Find where the given text appears and provide that cell's center as [X, Y] coordinate. 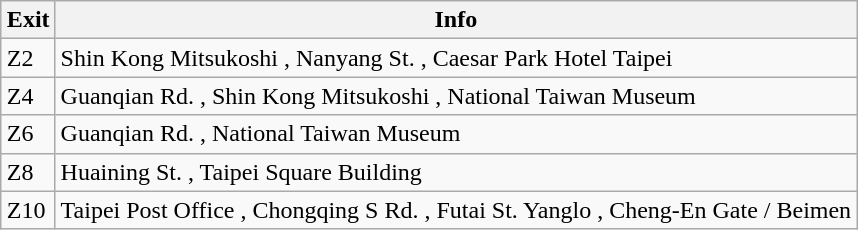
Exit [28, 20]
Taipei Post Office , Chongqing S Rd. , Futai St. Yanglo , Cheng-En Gate / Beimen [456, 210]
Z10 [28, 210]
Info [456, 20]
Huaining St. , Taipei Square Building [456, 172]
Guanqian Rd. , Shin Kong Mitsukoshi , National Taiwan Museum [456, 96]
Shin Kong Mitsukoshi , Nanyang St. , Caesar Park Hotel Taipei [456, 58]
Z4 [28, 96]
Z2 [28, 58]
Guanqian Rd. , National Taiwan Museum [456, 134]
Z8 [28, 172]
Z6 [28, 134]
